Find where the given text appears and provide that cell's center as (X, Y) coordinate. 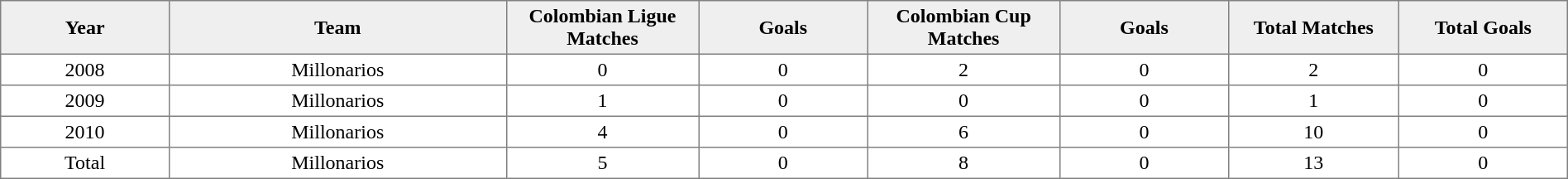
4 (602, 132)
13 (1313, 163)
Year (85, 27)
10 (1313, 132)
8 (964, 163)
2009 (85, 101)
2010 (85, 132)
6 (964, 132)
Total Goals (1483, 27)
2008 (85, 70)
Colombian Ligue Matches (602, 27)
Total Matches (1313, 27)
Total (85, 163)
Colombian Cup Matches (964, 27)
Team (337, 27)
5 (602, 163)
